Search for the cell housing the specified text and yield its (x, y) center coordinate. 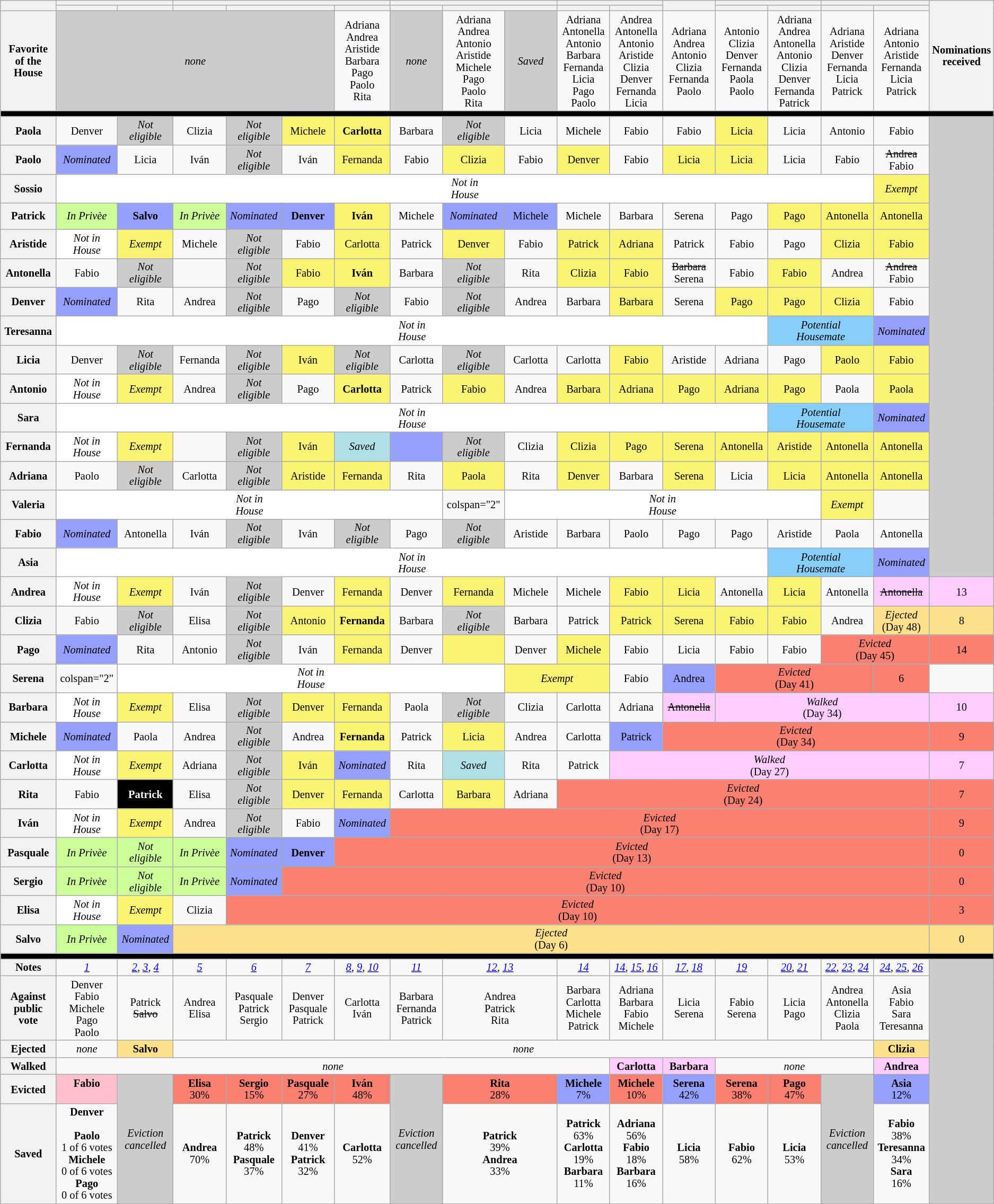
19 (741, 967)
Evicted(Day 13) (632, 852)
Asia12% (901, 1088)
AdrianaAntonioAristideFernandaLiciaPatrick (901, 61)
Sergio15% (253, 1088)
Walked(Day 34) (822, 707)
Evicted(Day 34) (796, 737)
BarbaraFernandaPatrick (417, 1008)
Patrick48%Pasquale37% (253, 1154)
Rita28% (500, 1088)
AdrianaAntonellaAntonioBarbaraFernandaLiciaPagoPaolo (583, 61)
AntonioCliziaDenverFernandaPaolaPaolo (741, 61)
8 (962, 620)
Evicted (29, 1088)
13 (962, 591)
Pago47% (794, 1088)
Iván48% (363, 1088)
BarbaraCarlottaMichelePatrick (583, 1008)
AndreaAntonellaAntonioAristideCliziaDenverFernandaLicia (636, 61)
AsiaFabioSaraTeresanna (901, 1008)
Fabio62% (741, 1154)
5 (199, 967)
Patrick39%Andrea33% (500, 1154)
DenverPasqualePatrick (307, 1008)
Ejected(Day 6) (551, 939)
PasqualePatrickSergio (253, 1008)
10 (962, 707)
Serena38% (741, 1088)
Michele7% (583, 1088)
FabioSerena (741, 1008)
Adriana56%Fabio18%Barbara16% (636, 1154)
8, 9, 10 (363, 967)
Pasquale (29, 852)
AdrianaAristideDenverFernandaLiciaPatrick (847, 61)
Evicted(Day 41) (794, 678)
Serena42% (689, 1088)
Ejected (29, 1049)
Walked (29, 1066)
AdrianaAndreaAntonioAristideMichelePagoPaoloRita (473, 61)
Sossio (29, 189)
DenverPaolo1 of 6 votesMichele0 of 6 votesPago0 of 6 votes (87, 1154)
AndreaPatrickRita (500, 1008)
2, 3, 4 (145, 967)
PatrickSalvo (145, 1008)
Licia58% (689, 1154)
LiciaSerena (689, 1008)
Ejected(Day 48) (901, 620)
3 (962, 910)
Teresanna (29, 331)
Sergio (29, 881)
Fabio38%Teresanna34%Sara16% (901, 1154)
Evicted(Day 17) (659, 824)
AdrianaBarbaraFabioMichele (636, 1008)
Asia (29, 563)
20, 21 (794, 967)
Nominationsreceived (962, 55)
Favoriteof theHouse (29, 61)
AndreaAntonellaCliziaPaola (847, 1008)
22, 23, 24 (847, 967)
Elisa30% (199, 1088)
AdrianaAndreaAristideBarbaraPagoPaoloRita (363, 61)
AndreaElisa (199, 1008)
CarlottaIván (363, 1008)
BarbaraSerena (689, 272)
24, 25, 26 (901, 967)
DenverFabioMichelePagoPaolo (87, 1008)
Pasquale27% (307, 1088)
Andrea70% (199, 1154)
14, 15, 16 (636, 967)
17, 18 (689, 967)
Patrick63%Carlotta19%Barbara11% (583, 1154)
Denver41%Patrick32% (307, 1154)
LiciaPago (794, 1008)
AdrianaAndreaAntonioCliziaFernandaPaolo (689, 61)
Sara (29, 418)
Licia53% (794, 1154)
Carlotta52% (363, 1154)
Notes (29, 967)
Evicted(Day 45) (875, 650)
11 (417, 967)
1 (87, 967)
Michele10% (636, 1088)
Evicted(Day 24) (743, 794)
Valeria (29, 504)
AdrianaAndreaAntonellaAntonioCliziaDenverFernandaPatrick (794, 61)
Walked(Day 27) (769, 765)
12, 13 (500, 967)
Againstpublic vote (29, 1008)
